Search for the cell housing the specified text and yield its (x, y) center coordinate. 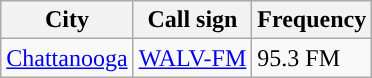
Call sign (192, 20)
Frequency (312, 20)
WALV-FM (192, 58)
95.3 FM (312, 58)
Chattanooga (67, 58)
City (67, 20)
